Determine the [X, Y] coordinate at the center of the cell enclosing the given text.  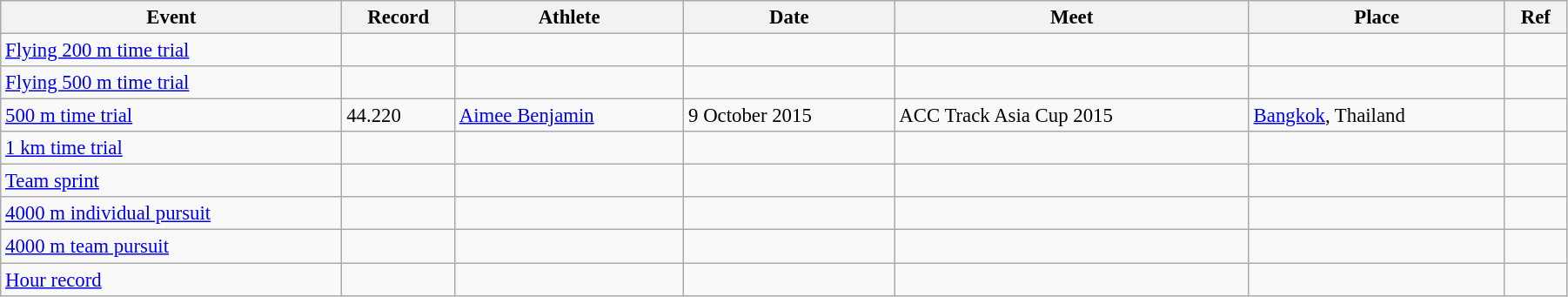
9 October 2015 [789, 116]
Record [399, 17]
4000 m individual pursuit [171, 213]
1 km time trial [171, 148]
Bangkok, Thailand [1377, 116]
4000 m team pursuit [171, 246]
Event [171, 17]
44.220 [399, 116]
Meet [1072, 17]
Flying 200 m time trial [171, 51]
Athlete [569, 17]
Date [789, 17]
Flying 500 m time trial [171, 83]
Ref [1535, 17]
ACC Track Asia Cup 2015 [1072, 116]
500 m time trial [171, 116]
Aimee Benjamin [569, 116]
Hour record [171, 280]
Place [1377, 17]
Team sprint [171, 181]
